Capture the cell that displays the provided text and extract its (x, y) central coordinate. 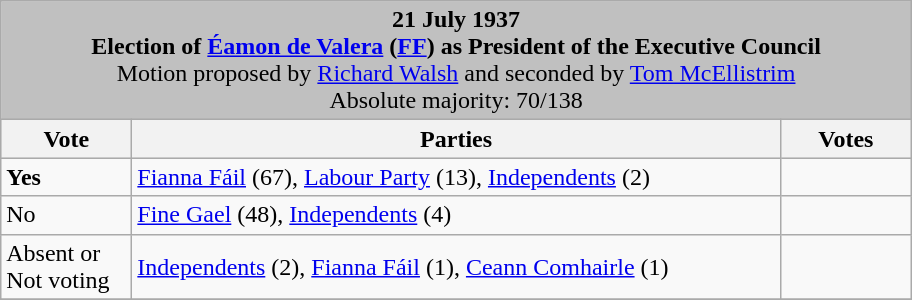
Fianna Fáil (67), Labour Party (13), Independents (2) (456, 177)
Parties (456, 139)
Fine Gael (48), Independents (4) (456, 215)
Vote (66, 139)
Votes (846, 139)
No (66, 215)
Yes (66, 177)
Independents (2), Fianna Fáil (1), Ceann Comhairle (1) (456, 266)
Absent orNot voting (66, 266)
